Return [x, y] of the center of cell containing provided text 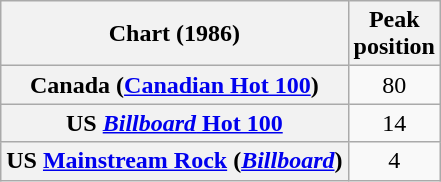
4 [394, 161]
US Billboard Hot 100 [174, 123]
80 [394, 85]
14 [394, 123]
US Mainstream Rock (Billboard) [174, 161]
Canada (Canadian Hot 100) [174, 85]
Chart (1986) [174, 34]
Peakposition [394, 34]
